Output the (X, Y) coordinate of the center of the cell containing the given text.  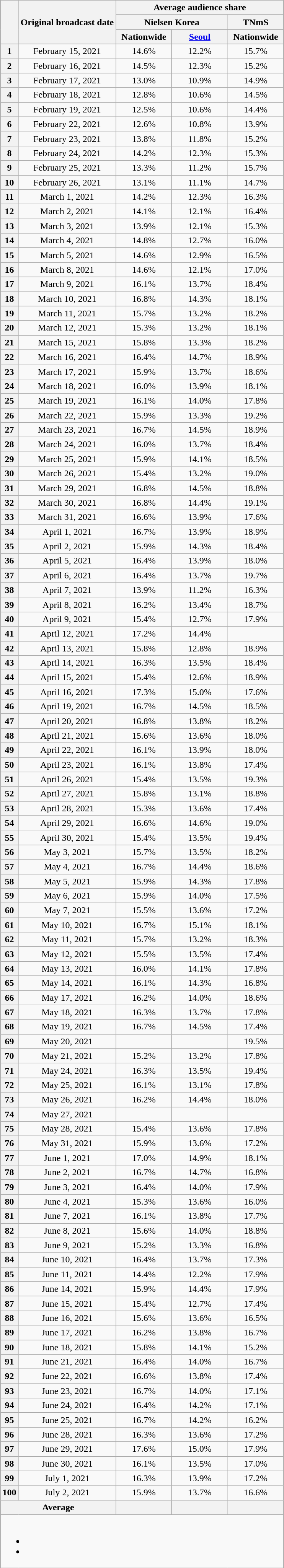
7 (9, 138)
37 (9, 575)
21 (9, 342)
March 11, 2021 (67, 313)
April 29, 2021 (67, 823)
30 (9, 474)
May 13, 2021 (67, 969)
95 (9, 1420)
April 2, 2021 (67, 546)
60 (9, 910)
May 28, 2021 (67, 1129)
May 12, 2021 (67, 954)
10 (9, 182)
3 (9, 80)
80 (9, 1202)
58 (9, 881)
March 24, 2021 (67, 445)
May 25, 2021 (67, 1085)
May 7, 2021 (67, 910)
June 10, 2021 (67, 1260)
17.7% (256, 1216)
49 (9, 750)
Seoul (200, 37)
14 (9, 241)
April 6, 2021 (67, 575)
July 2, 2021 (67, 1493)
May 14, 2021 (67, 983)
54 (9, 823)
May 3, 2021 (67, 852)
Average audience share (200, 8)
83 (9, 1245)
June 18, 2021 (67, 1347)
97 (9, 1449)
March 17, 2021 (67, 371)
February 16, 2021 (67, 66)
8 (9, 153)
June 8, 2021 (67, 1231)
June 11, 2021 (67, 1274)
June 25, 2021 (67, 1420)
April 8, 2021 (67, 604)
Nielsen Korea (172, 22)
11.1% (200, 182)
26 (9, 415)
90 (9, 1347)
67 (9, 1012)
March 18, 2021 (67, 386)
13.4% (200, 604)
38 (9, 590)
March 12, 2021 (67, 328)
36 (9, 561)
March 26, 2021 (67, 474)
74 (9, 1114)
March 15, 2021 (67, 342)
92 (9, 1376)
March 10, 2021 (67, 299)
April 28, 2021 (67, 808)
May 17, 2021 (67, 998)
35 (9, 546)
June 17, 2021 (67, 1332)
March 16, 2021 (67, 357)
February 26, 2021 (67, 182)
June 29, 2021 (67, 1449)
March 3, 2021 (67, 226)
78 (9, 1172)
42 (9, 648)
June 23, 2021 (67, 1391)
April 5, 2021 (67, 561)
March 1, 2021 (67, 197)
April 16, 2021 (67, 692)
40 (9, 619)
February 22, 2021 (67, 124)
13 (9, 226)
43 (9, 663)
31 (9, 488)
May 4, 2021 (67, 866)
18.3% (256, 939)
June 16, 2021 (67, 1318)
June 28, 2021 (67, 1434)
15 (9, 255)
86 (9, 1289)
March 19, 2021 (67, 401)
18 (9, 299)
50 (9, 765)
March 5, 2021 (67, 255)
18.7% (256, 604)
48 (9, 736)
May 26, 2021 (67, 1099)
May 6, 2021 (67, 896)
91 (9, 1362)
June 30, 2021 (67, 1464)
68 (9, 1027)
May 20, 2021 (67, 1041)
44 (9, 677)
19.2% (256, 415)
March 4, 2021 (67, 241)
29 (9, 459)
76 (9, 1143)
61 (9, 925)
19 (9, 313)
March 25, 2021 (67, 459)
81 (9, 1216)
February 19, 2021 (67, 109)
98 (9, 1464)
April 30, 2021 (67, 837)
March 8, 2021 (67, 270)
73 (9, 1099)
71 (9, 1070)
March 23, 2021 (67, 430)
12 (9, 212)
12.5% (144, 109)
June 2, 2021 (67, 1172)
65 (9, 983)
June 14, 2021 (67, 1289)
46 (9, 707)
59 (9, 896)
17 (9, 284)
64 (9, 969)
4 (9, 95)
June 24, 2021 (67, 1405)
11 (9, 197)
April 15, 2021 (67, 677)
Average (58, 1507)
April 27, 2021 (67, 794)
96 (9, 1434)
66 (9, 998)
June 15, 2021 (67, 1303)
14.8% (144, 241)
May 10, 2021 (67, 925)
March 22, 2021 (67, 415)
41 (9, 633)
May 31, 2021 (67, 1143)
May 11, 2021 (67, 939)
51 (9, 779)
2 (9, 66)
84 (9, 1260)
April 1, 2021 (67, 532)
55 (9, 837)
February 15, 2021 (67, 51)
April 20, 2021 (67, 721)
15.1% (200, 925)
May 5, 2021 (67, 881)
89 (9, 1332)
June 4, 2021 (67, 1202)
69 (9, 1041)
June 9, 2021 (67, 1245)
March 31, 2021 (67, 517)
February 24, 2021 (67, 153)
79 (9, 1187)
33 (9, 517)
72 (9, 1085)
May 18, 2021 (67, 1012)
75 (9, 1129)
June 1, 2021 (67, 1158)
85 (9, 1274)
57 (9, 866)
June 22, 2021 (67, 1376)
June 7, 2021 (67, 1216)
28 (9, 445)
May 21, 2021 (67, 1056)
April 21, 2021 (67, 736)
TNmS (256, 22)
June 21, 2021 (67, 1362)
May 19, 2021 (67, 1027)
March 9, 2021 (67, 284)
16 (9, 270)
April 26, 2021 (67, 779)
May 27, 2021 (67, 1114)
12.9% (200, 255)
19.7% (256, 575)
19.5% (256, 1041)
88 (9, 1318)
March 2, 2021 (67, 212)
10.9% (200, 80)
April 22, 2021 (67, 750)
94 (9, 1405)
July 1, 2021 (67, 1478)
1 (9, 51)
62 (9, 939)
April 14, 2021 (67, 663)
February 17, 2021 (67, 80)
39 (9, 604)
77 (9, 1158)
April 7, 2021 (67, 590)
22 (9, 357)
9 (9, 168)
47 (9, 721)
82 (9, 1231)
17.5% (256, 896)
63 (9, 954)
April 23, 2021 (67, 765)
27 (9, 430)
24 (9, 386)
April 12, 2021 (67, 633)
32 (9, 503)
93 (9, 1391)
19.1% (256, 503)
25 (9, 401)
6 (9, 124)
52 (9, 794)
Original broadcast date (67, 22)
10.8% (200, 124)
70 (9, 1056)
99 (9, 1478)
May 24, 2021 (67, 1070)
11.8% (200, 138)
23 (9, 371)
March 29, 2021 (67, 488)
February 23, 2021 (67, 138)
February 25, 2021 (67, 168)
April 13, 2021 (67, 648)
56 (9, 852)
34 (9, 532)
19.3% (256, 779)
13.0% (144, 80)
20 (9, 328)
45 (9, 692)
February 18, 2021 (67, 95)
5 (9, 109)
53 (9, 808)
April 19, 2021 (67, 707)
100 (9, 1493)
87 (9, 1303)
April 9, 2021 (67, 619)
June 3, 2021 (67, 1187)
March 30, 2021 (67, 503)
